Locate the cell with the specified text and output its (X, Y) center coordinate. 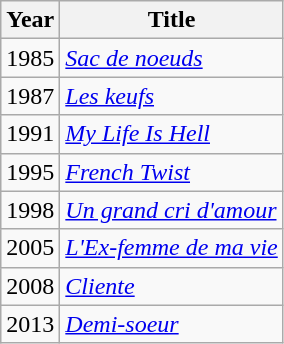
1998 (30, 210)
2005 (30, 248)
Sac de noeuds (172, 58)
Les keufs (172, 96)
French Twist (172, 172)
2013 (30, 324)
L'Ex-femme de ma vie (172, 248)
1995 (30, 172)
1985 (30, 58)
1987 (30, 96)
Demi-soeur (172, 324)
Year (30, 20)
Title (172, 20)
My Life Is Hell (172, 134)
1991 (30, 134)
Un grand cri d'amour (172, 210)
Cliente (172, 286)
2008 (30, 286)
